Identify which cell holds the provided text, then report its (X, Y) central coordinate. 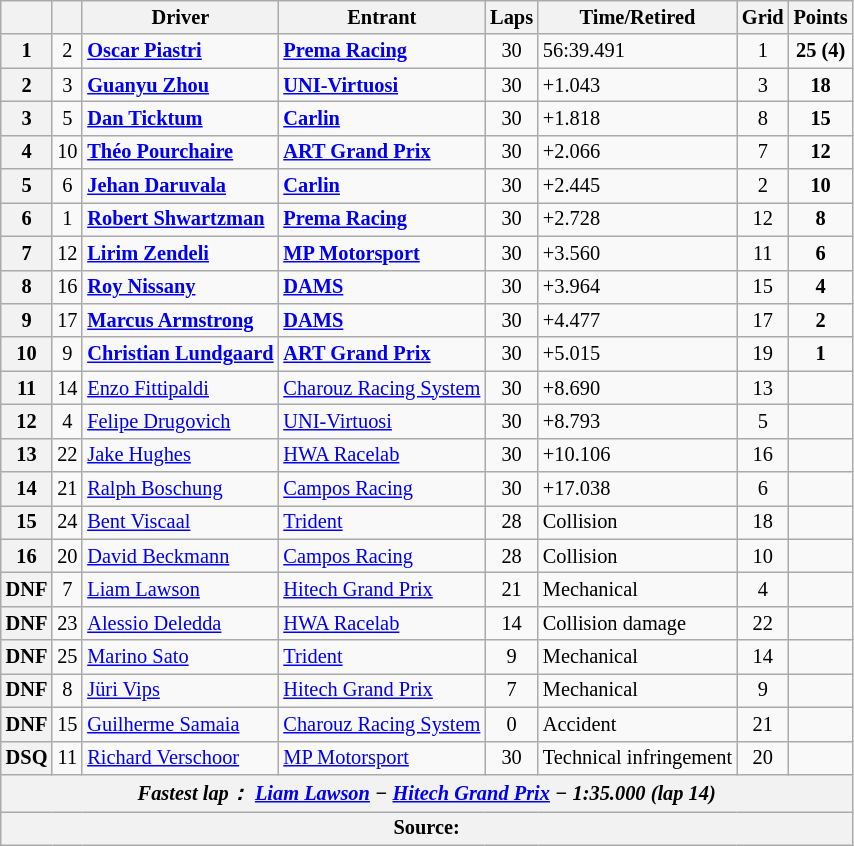
Dan Ticktum (180, 118)
Driver (180, 17)
24 (67, 522)
+2.066 (638, 152)
+17.038 (638, 489)
+1.818 (638, 118)
Christian Lundgaard (180, 354)
Ralph Boschung (180, 489)
Felipe Drugovich (180, 421)
Liam Lawson (180, 589)
Time/Retired (638, 17)
Guilherme Samaia (180, 724)
+3.560 (638, 253)
Lirim Zendeli (180, 253)
56:39.491 (638, 51)
Entrant (382, 17)
0 (512, 724)
25 (67, 657)
Jüri Vips (180, 690)
Points (821, 17)
Oscar Piastri (180, 51)
Accident (638, 724)
Marino Sato (180, 657)
DSQ (27, 758)
+2.445 (638, 186)
+8.690 (638, 388)
19 (763, 354)
+3.964 (638, 287)
Marcus Armstrong (180, 320)
Roy Nissany (180, 287)
25 (4) (821, 51)
+10.106 (638, 455)
Fastest lap： Liam Lawson − Hitech Grand Prix − 1:35.000 (lap 14) (427, 792)
+5.015 (638, 354)
Source: (427, 828)
Collision damage (638, 623)
Jehan Daruvala (180, 186)
23 (67, 623)
+2.728 (638, 219)
Théo Pourchaire (180, 152)
Richard Verschoor (180, 758)
Grid (763, 17)
+8.793 (638, 421)
Robert Shwartzman (180, 219)
Guanyu Zhou (180, 85)
Enzo Fittipaldi (180, 388)
Laps (512, 17)
+4.477 (638, 320)
Jake Hughes (180, 455)
Technical infringement (638, 758)
+1.043 (638, 85)
Alessio Deledda (180, 623)
David Beckmann (180, 556)
Bent Viscaal (180, 522)
